Scan for the cell matching the given text and deliver its [X, Y] coordinate at center. 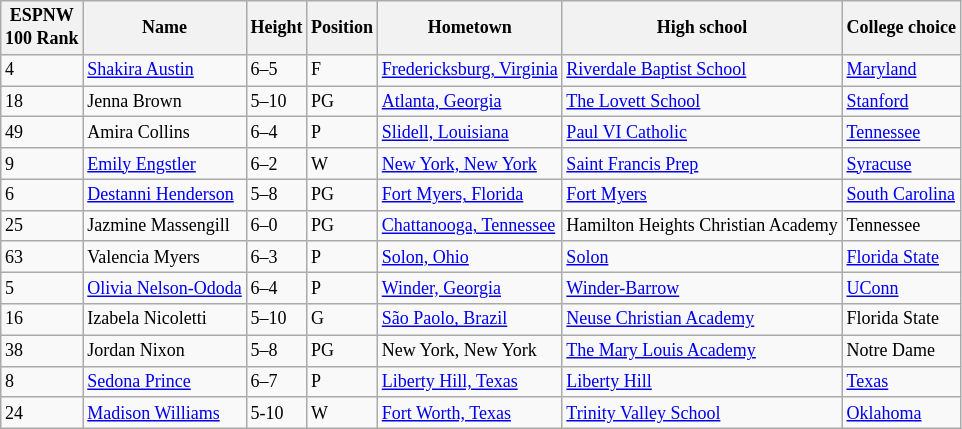
Texas [901, 382]
6–2 [276, 164]
Position [342, 28]
24 [42, 412]
25 [42, 226]
18 [42, 102]
Solon [702, 256]
The Lovett School [702, 102]
Fort Worth, Texas [470, 412]
Slidell, Louisiana [470, 132]
Destanni Henderson [164, 194]
Oklahoma [901, 412]
South Carolina [901, 194]
Shakira Austin [164, 70]
Paul VI Catholic [702, 132]
Sedona Prince [164, 382]
6–3 [276, 256]
9 [42, 164]
G [342, 320]
6 [42, 194]
São Paolo, Brazil [470, 320]
Trinity Valley School [702, 412]
The Mary Louis Academy [702, 350]
Jazmine Massengill [164, 226]
49 [42, 132]
Emily Engstler [164, 164]
Neuse Christian Academy [702, 320]
Olivia Nelson-Ododa [164, 288]
Valencia Myers [164, 256]
Madison Williams [164, 412]
Maryland [901, 70]
Jordan Nixon [164, 350]
Hamilton Heights Christian Academy [702, 226]
Fort Myers, Florida [470, 194]
Jenna Brown [164, 102]
Hometown [470, 28]
6–0 [276, 226]
Izabela Nicoletti [164, 320]
Winder, Georgia [470, 288]
38 [42, 350]
Height [276, 28]
Name [164, 28]
8 [42, 382]
63 [42, 256]
Riverdale Baptist School [702, 70]
Solon, Ohio [470, 256]
ESPNW 100 Rank [42, 28]
UConn [901, 288]
6–7 [276, 382]
College choice [901, 28]
6–5 [276, 70]
High school [702, 28]
5-10 [276, 412]
Stanford [901, 102]
Atlanta, Georgia [470, 102]
Amira Collins [164, 132]
Fort Myers [702, 194]
F [342, 70]
Winder-Barrow [702, 288]
Saint Francis Prep [702, 164]
Fredericksburg, Virginia [470, 70]
Chattanooga, Tennessee [470, 226]
Liberty Hill [702, 382]
Syracuse [901, 164]
4 [42, 70]
5 [42, 288]
Liberty Hill, Texas [470, 382]
16 [42, 320]
Notre Dame [901, 350]
